Scan for the cell matching the given text and deliver its (X, Y) coordinate at center. 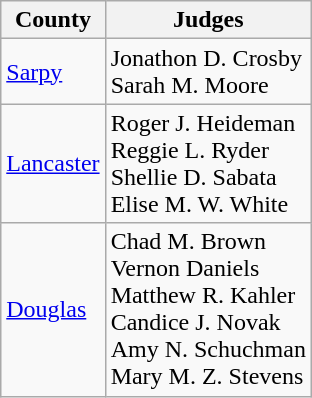
County (53, 20)
Douglas (53, 310)
Lancaster (53, 164)
Chad M. BrownVernon DanielsMatthew R. KahlerCandice J. NovakAmy N. SchuchmanMary M. Z. Stevens (208, 310)
Roger J. HeidemanReggie L. RyderShellie D. SabataElise M. W. White (208, 164)
Sarpy (53, 72)
Jonathon D. CrosbySarah M. Moore (208, 72)
Judges (208, 20)
